Scan for the cell matching the given text and deliver its [x, y] coordinate at center. 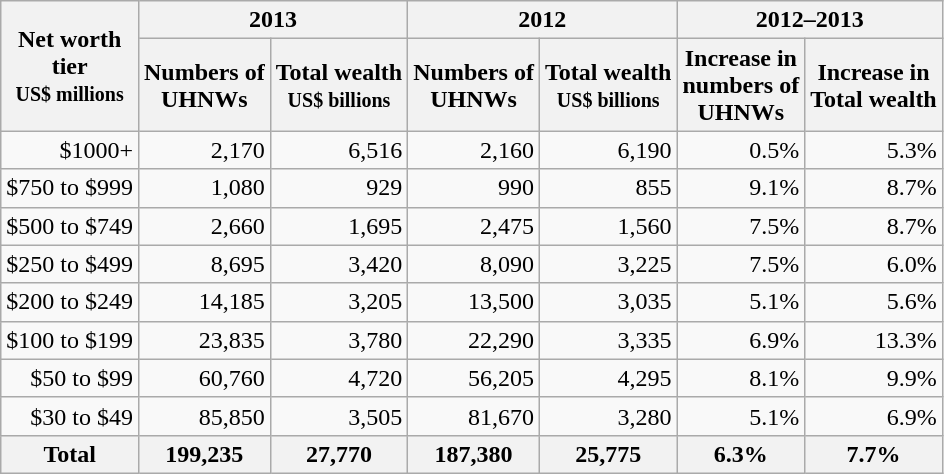
9.1% [741, 188]
2,475 [474, 226]
Net worthtierUS$ millions [70, 66]
3,780 [339, 340]
$250 to $499 [70, 264]
9.9% [874, 378]
56,205 [474, 378]
13.3% [874, 340]
8.1% [741, 378]
990 [474, 188]
1,695 [339, 226]
855 [608, 188]
6.0% [874, 264]
5.3% [874, 150]
3,035 [608, 302]
25,775 [608, 454]
199,235 [204, 454]
$50 to $99 [70, 378]
60,760 [204, 378]
$750 to $999 [70, 188]
27,770 [339, 454]
4,295 [608, 378]
3,505 [339, 416]
3,205 [339, 302]
3,335 [608, 340]
6.3% [741, 454]
2013 [272, 20]
0.5% [741, 150]
3,280 [608, 416]
81,670 [474, 416]
6,516 [339, 150]
1,080 [204, 188]
2,170 [204, 150]
3,225 [608, 264]
7.7% [874, 454]
$100 to $199 [70, 340]
4,720 [339, 378]
8,090 [474, 264]
$200 to $249 [70, 302]
23,835 [204, 340]
929 [339, 188]
Total [70, 454]
Increase inTotal wealth [874, 85]
$1000+ [70, 150]
5.6% [874, 302]
$30 to $49 [70, 416]
22,290 [474, 340]
187,380 [474, 454]
$500 to $749 [70, 226]
2012–2013 [810, 20]
85,850 [204, 416]
3,420 [339, 264]
2012 [542, 20]
8,695 [204, 264]
1,560 [608, 226]
2,660 [204, 226]
6,190 [608, 150]
Increase innumbers ofUHNWs [741, 85]
13,500 [474, 302]
14,185 [204, 302]
2,160 [474, 150]
